Detect which cell encompasses the target text, then output its [X, Y] center coordinate. 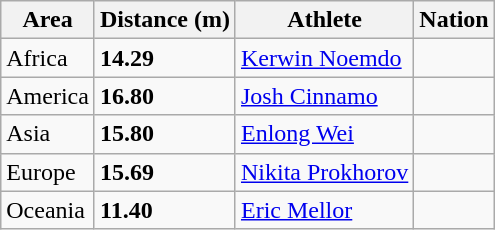
Josh Cinnamo [324, 96]
15.69 [164, 172]
Africa [48, 58]
16.80 [164, 96]
11.40 [164, 210]
Oceania [48, 210]
Europe [48, 172]
Nikita Prokhorov [324, 172]
Enlong Wei [324, 134]
America [48, 96]
Distance (m) [164, 20]
Area [48, 20]
Nation [454, 20]
14.29 [164, 58]
Eric Mellor [324, 210]
Athlete [324, 20]
Kerwin Noemdo [324, 58]
Asia [48, 134]
15.80 [164, 134]
